For the text-containing cell, return its midpoint in [x, y] coordinate format. 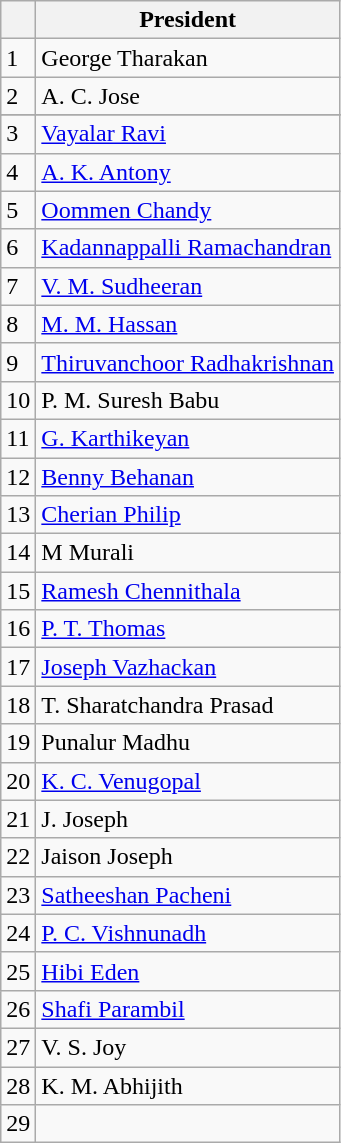
President [188, 20]
5 [18, 210]
A. K. Antony [188, 172]
9 [18, 362]
G. Karthikeyan [188, 438]
16 [18, 629]
4 [18, 172]
J. Joseph [188, 819]
P. C. Vishnunadh [188, 933]
George Tharakan [188, 58]
Oommen Chandy [188, 210]
K. M. Abhijith [188, 1085]
T. Sharatchandra Prasad [188, 705]
Joseph Vazhackan [188, 667]
10 [18, 400]
12 [18, 477]
Hibi Eden [188, 971]
7 [18, 286]
17 [18, 667]
20 [18, 781]
29 [18, 1124]
8 [18, 324]
Benny Behanan [188, 477]
15 [18, 591]
Thiruvanchoor Radhakrishnan [188, 362]
Punalur Madhu [188, 743]
26 [18, 1009]
Vayalar Ravi [188, 134]
Cherian Philip [188, 515]
21 [18, 819]
A. C. Jose [188, 96]
6 [18, 248]
23 [18, 895]
V. M. Sudheeran [188, 286]
13 [18, 515]
11 [18, 438]
27 [18, 1047]
Jaison Joseph [188, 857]
24 [18, 933]
25 [18, 971]
19 [18, 743]
M Murali [188, 553]
K. C. Venugopal [188, 781]
18 [18, 705]
14 [18, 553]
Shafi Parambil [188, 1009]
P. T. Thomas [188, 629]
3 [18, 134]
Ramesh Chennithala [188, 591]
22 [18, 857]
Kadannappalli Ramachandran [188, 248]
P. M. Suresh Babu [188, 400]
M. M. Hassan [188, 324]
1 [18, 58]
2 [18, 96]
V. S. Joy [188, 1047]
Satheeshan Pacheni [188, 895]
28 [18, 1085]
